Identify which cell holds the provided text, then report its (X, Y) central coordinate. 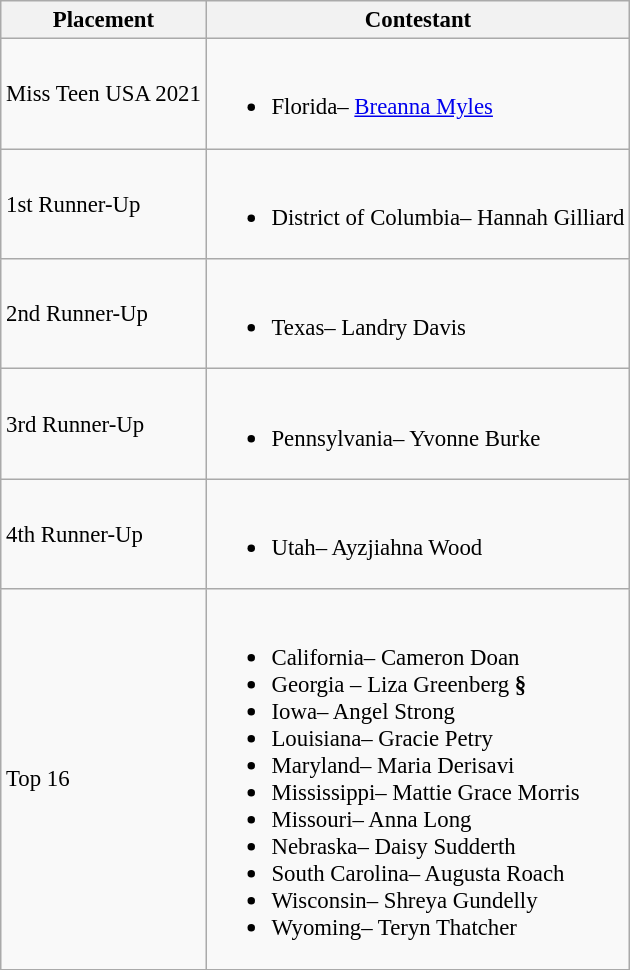
3rd Runner-Up (104, 424)
4th Runner-Up (104, 534)
Placement (104, 20)
Miss Teen USA 2021 (104, 94)
Utah– Ayzjiahna Wood (418, 534)
Contestant (418, 20)
Pennsylvania– Yvonne Burke (418, 424)
Top 16 (104, 779)
Florida– Breanna Myles (418, 94)
Texas– Landry Davis (418, 314)
District of Columbia– Hannah Gilliard (418, 204)
1st Runner-Up (104, 204)
2nd Runner-Up (104, 314)
